Provide the [X, Y] coordinate of the cell's center where the given text is located.  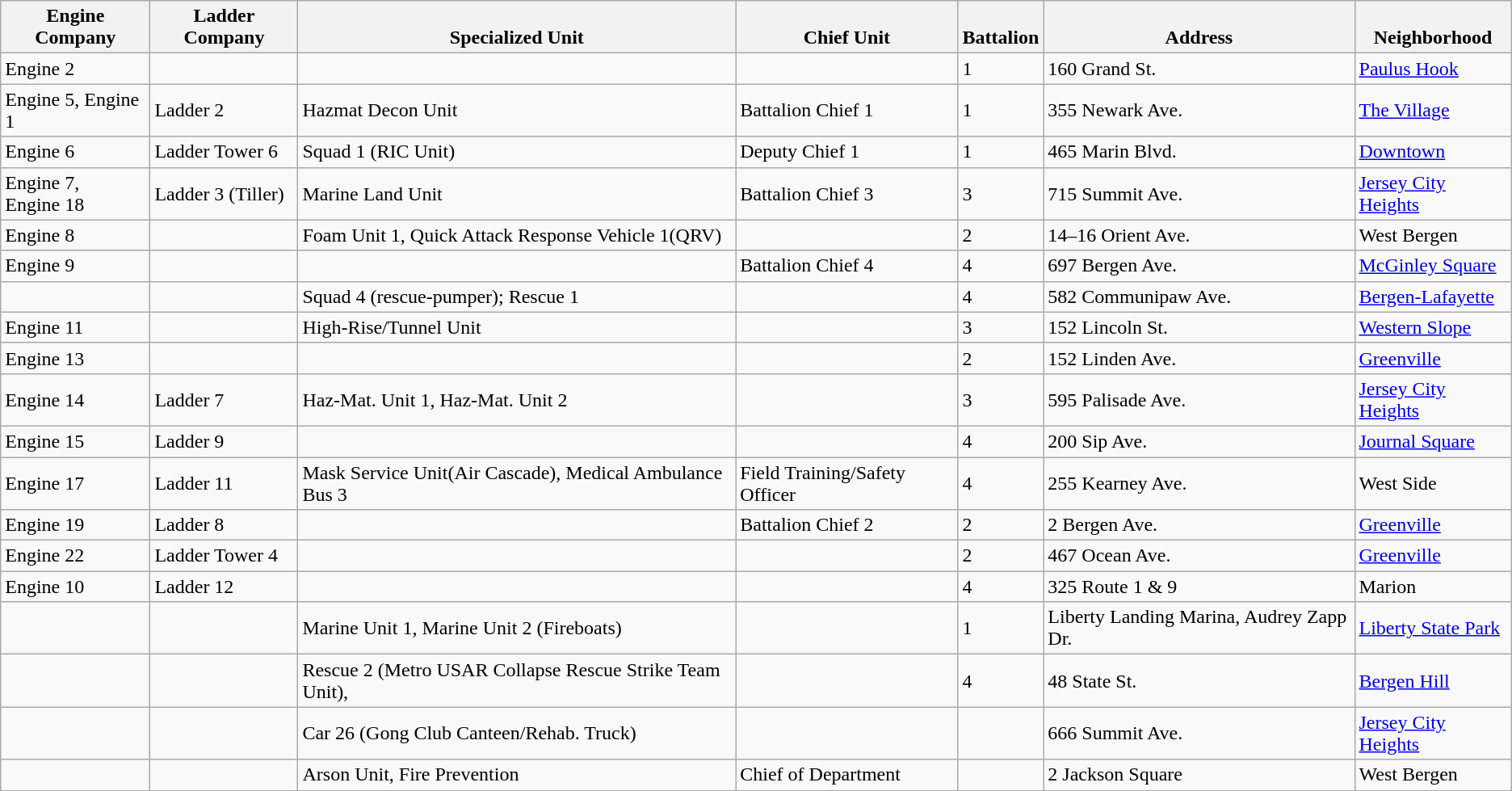
Ladder Company [225, 27]
Engine 15 [76, 441]
715 Summit Ave. [1199, 194]
Marion [1433, 587]
Bergen Hill [1433, 680]
325 Route 1 & 9 [1199, 587]
Car 26 (Gong Club Canteen/Rehab. Truck) [517, 734]
Engine 10 [76, 587]
Engine 22 [76, 556]
Journal Square [1433, 441]
595 Palisade Ave. [1199, 399]
High-Rise/Tunnel Unit [517, 327]
Engine 9 [76, 266]
200 Sip Ave. [1199, 441]
Battalion [1001, 27]
Ladder 8 [225, 525]
Squad 4 (rescue-pumper); Rescue 1 [517, 297]
Deputy Chief 1 [846, 152]
Engine 17 [76, 483]
Engine 19 [76, 525]
McGinley Square [1433, 266]
48 State St. [1199, 680]
Battalion Chief 1 [846, 110]
467 Ocean Ave. [1199, 556]
666 Summit Ave. [1199, 734]
Address [1199, 27]
Ladder 7 [225, 399]
Paulus Hook [1433, 69]
Liberty Landing Marina, Audrey Zapp Dr. [1199, 629]
Arson Unit, Fire Prevention [517, 775]
Field Training/Safety Officer [846, 483]
Haz-Mat. Unit 1, Haz-Mat. Unit 2 [517, 399]
2 Bergen Ave. [1199, 525]
Engine 6 [76, 152]
Engine 14 [76, 399]
Engine 2 [76, 69]
Ladder 9 [225, 441]
Ladder Tower 6 [225, 152]
Engine 7,Engine 18 [76, 194]
Ladder 11 [225, 483]
Mask Service Unit(Air Cascade), Medical Ambulance Bus 3 [517, 483]
The Village [1433, 110]
Battalion Chief 3 [846, 194]
West Side [1433, 483]
160 Grand St. [1199, 69]
Engine 8 [76, 235]
152 Lincoln St. [1199, 327]
Squad 1 (RIC Unit) [517, 152]
152 Linden Ave. [1199, 358]
355 Newark Ave. [1199, 110]
255 Kearney Ave. [1199, 483]
Marine Land Unit [517, 194]
Battalion Chief 2 [846, 525]
Neighborhood [1433, 27]
Ladder 3 (Tiller) [225, 194]
Liberty State Park [1433, 629]
2 Jackson Square [1199, 775]
Rescue 2 (Metro USAR Collapse Rescue Strike Team Unit), [517, 680]
Downtown [1433, 152]
Hazmat Decon Unit [517, 110]
Engine Company [76, 27]
Engine 5, Engine 1 [76, 110]
Bergen-Lafayette [1433, 297]
Chief Unit [846, 27]
Ladder 12 [225, 587]
Engine 11 [76, 327]
Chief of Department [846, 775]
Marine Unit 1, Marine Unit 2 (Fireboats) [517, 629]
Engine 13 [76, 358]
697 Bergen Ave. [1199, 266]
582 Communipaw Ave. [1199, 297]
Western Slope [1433, 327]
14–16 Orient Ave. [1199, 235]
Battalion Chief 4 [846, 266]
Ladder Tower 4 [225, 556]
Ladder 2 [225, 110]
465 Marin Blvd. [1199, 152]
Foam Unit 1, Quick Attack Response Vehicle 1(QRV) [517, 235]
Specialized Unit [517, 27]
